Locate the cell with the specified text and output its [x, y] center coordinate. 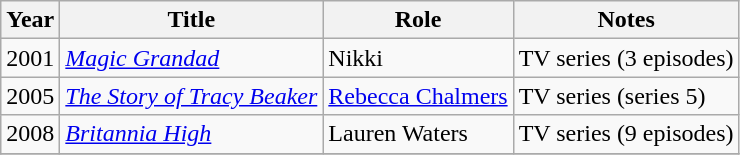
2005 [30, 96]
Lauren Waters [418, 134]
Year [30, 20]
2001 [30, 58]
Nikki [418, 58]
Britannia High [192, 134]
The Story of Tracy Beaker [192, 96]
TV series (3 episodes) [626, 58]
Role [418, 20]
Notes [626, 20]
2008 [30, 134]
Rebecca Chalmers [418, 96]
Title [192, 20]
TV series (9 episodes) [626, 134]
TV series (series 5) [626, 96]
Magic Grandad [192, 58]
